Extract the [x, y] coordinate from the center of the cell holding the provided text.  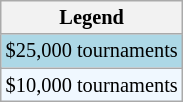
Legend [92, 17]
$25,000 tournaments [92, 51]
$10,000 tournaments [92, 85]
